Identify which cell holds the provided text, then report its (X, Y) central coordinate. 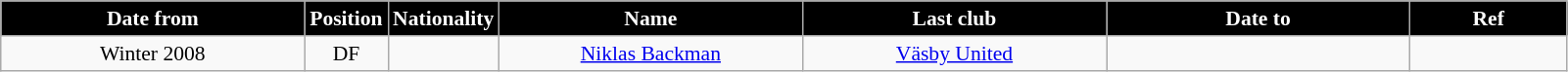
Winter 2008 (153, 54)
Name (650, 18)
Date from (153, 18)
Date to (1259, 18)
Nationality (443, 18)
Last club (954, 18)
Väsby United (954, 54)
Ref (1489, 18)
Niklas Backman (650, 54)
DF (347, 54)
Position (347, 18)
